Detect which cell encompasses the target text, then output its (x, y) center coordinate. 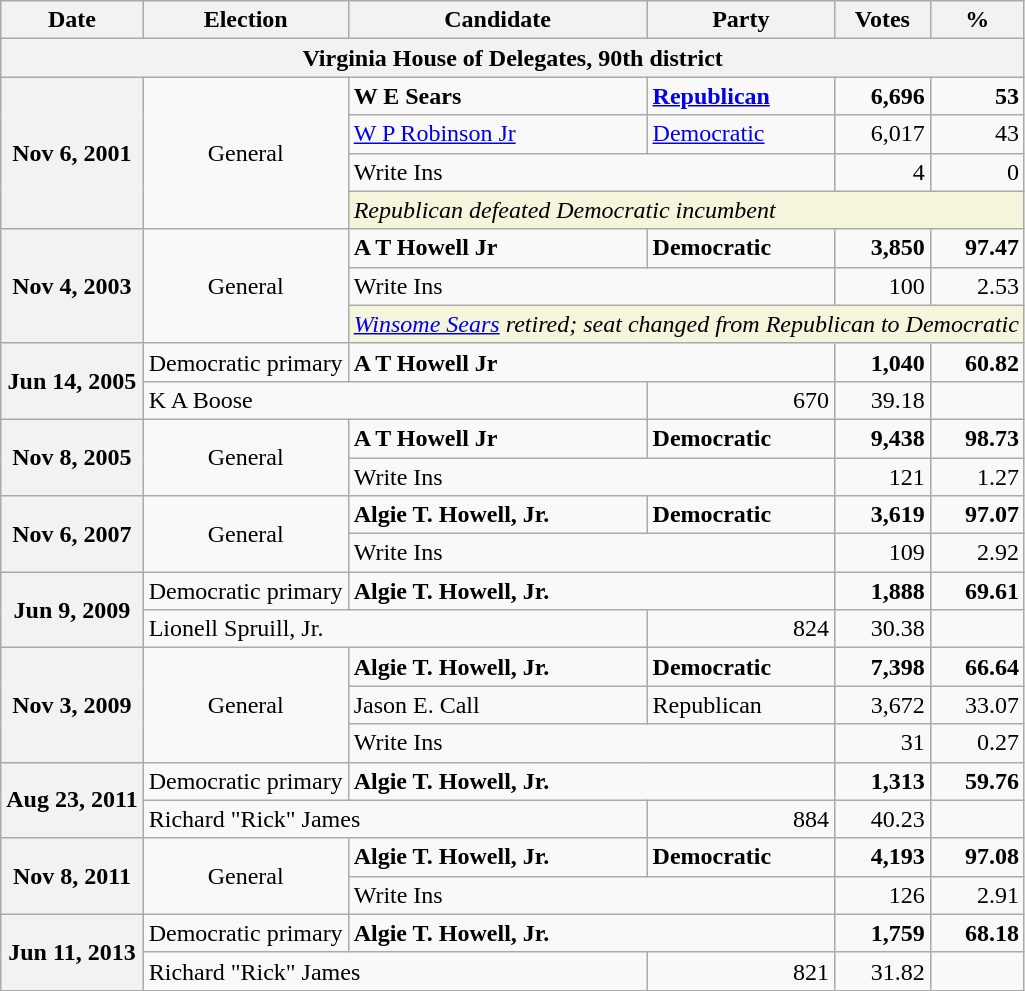
Party (741, 20)
Nov 3, 2009 (72, 705)
Jun 11, 2013 (72, 952)
6,696 (883, 96)
68.18 (977, 933)
126 (883, 895)
4,193 (883, 857)
Aug 23, 2011 (72, 800)
53 (977, 96)
39.18 (883, 400)
30.38 (883, 629)
97.47 (977, 248)
Nov 6, 2001 (72, 153)
Winsome Sears retired; seat changed from Republican to Democratic (686, 324)
Nov 8, 2011 (72, 876)
821 (741, 971)
Lionell Spruill, Jr. (395, 629)
60.82 (977, 362)
W E Sears (498, 96)
W P Robinson Jr (498, 134)
1,759 (883, 933)
109 (883, 553)
1,313 (883, 781)
97.07 (977, 515)
40.23 (883, 819)
824 (741, 629)
Republican defeated Democratic incumbent (686, 210)
97.08 (977, 857)
7,398 (883, 667)
100 (883, 286)
Nov 6, 2007 (72, 534)
% (977, 20)
66.64 (977, 667)
Jun 9, 2009 (72, 610)
3,619 (883, 515)
0 (977, 172)
3,672 (883, 705)
6,017 (883, 134)
Nov 4, 2003 (72, 286)
2.53 (977, 286)
884 (741, 819)
Votes (883, 20)
0.27 (977, 743)
1,888 (883, 591)
98.73 (977, 438)
Date (72, 20)
Candidate (498, 20)
K A Boose (395, 400)
31 (883, 743)
121 (883, 477)
Jun 14, 2005 (72, 381)
Jason E. Call (498, 705)
9,438 (883, 438)
69.61 (977, 591)
1.27 (977, 477)
43 (977, 134)
Nov 8, 2005 (72, 457)
3,850 (883, 248)
31.82 (883, 971)
33.07 (977, 705)
2.92 (977, 553)
1,040 (883, 362)
4 (883, 172)
670 (741, 400)
2.91 (977, 895)
Virginia House of Delegates, 90th district (513, 58)
59.76 (977, 781)
Election (246, 20)
